Provide the (x, y) coordinate of the cell's center where the given text is located.  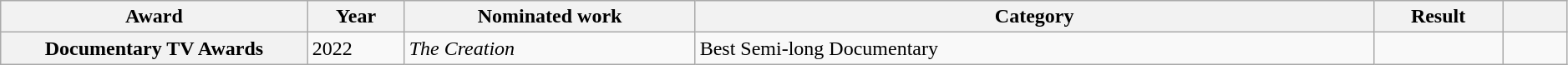
Category (1034, 17)
Award (154, 17)
Best Semi-long Documentary (1034, 48)
Year (356, 17)
2022 (356, 48)
Nominated work (550, 17)
The Creation (550, 48)
Documentary TV Awards (154, 48)
Result (1439, 17)
